Locate the cell with the specified text and output its [X, Y] center coordinate. 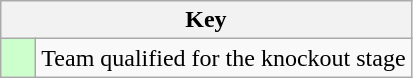
Key [206, 20]
Team qualified for the knockout stage [224, 58]
